Find where the given text appears and provide that cell's center as [X, Y] coordinate. 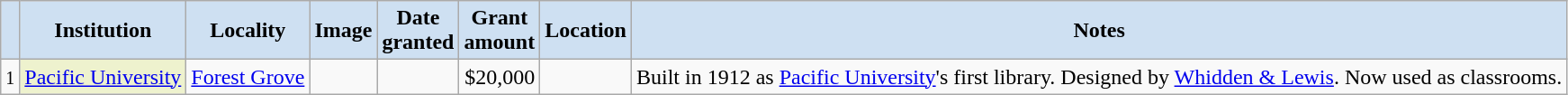
Image [344, 31]
Grantamount [500, 31]
Pacific University [103, 77]
Locality [248, 31]
Institution [103, 31]
1 [11, 77]
Forest Grove [248, 77]
$20,000 [500, 77]
Dategranted [418, 31]
Built in 1912 as Pacific University's first library. Designed by Whidden & Lewis. Now used as classrooms. [1098, 77]
Notes [1098, 31]
Location [586, 31]
